Find where the given text appears and provide that cell's center as [x, y] coordinate. 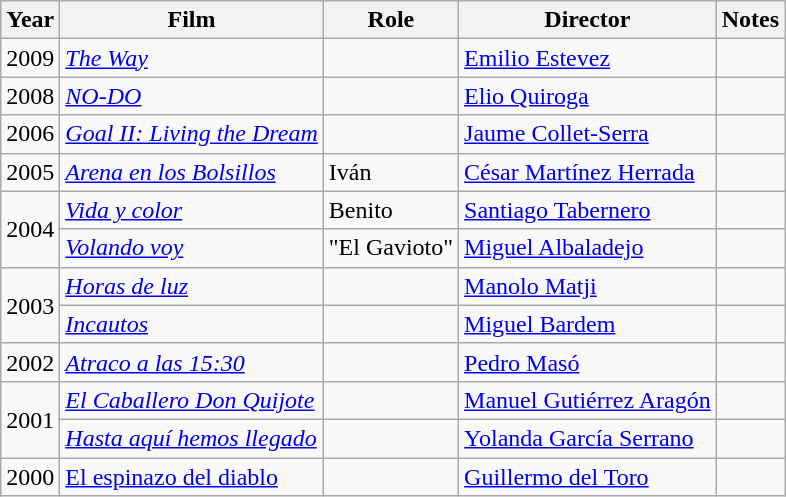
Horas de luz [192, 286]
Pedro Masó [588, 362]
Hasta aquí hemos llegado [192, 438]
Miguel Bardem [588, 324]
2004 [30, 229]
Santiago Tabernero [588, 210]
Guillermo del Toro [588, 477]
Goal II: Living the Dream [192, 134]
Vida y color [192, 210]
NO-DO [192, 96]
2006 [30, 134]
Benito [390, 210]
Jaume Collet-Serra [588, 134]
Director [588, 20]
"El Gavioto" [390, 248]
Arena en los Bolsillos [192, 172]
2001 [30, 419]
Manuel Gutiérrez Aragón [588, 400]
El espinazo del diablo [192, 477]
2009 [30, 58]
Role [390, 20]
Incautos [192, 324]
Iván [390, 172]
Yolanda García Serrano [588, 438]
Miguel Albaladejo [588, 248]
2003 [30, 305]
The Way [192, 58]
Film [192, 20]
Atraco a las 15:30 [192, 362]
2000 [30, 477]
Notes [750, 20]
César Martínez Herrada [588, 172]
2002 [30, 362]
2008 [30, 96]
Manolo Matji [588, 286]
Volando voy [192, 248]
Emilio Estevez [588, 58]
Year [30, 20]
Elio Quiroga [588, 96]
2005 [30, 172]
El Caballero Don Quijote [192, 400]
